Return [X, Y] of the center of cell containing provided text 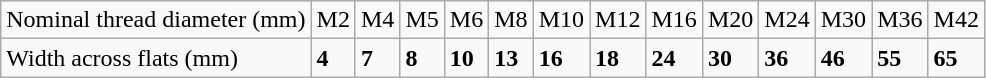
M4 [377, 20]
Width across flats (mm) [156, 58]
M8 [511, 20]
M6 [466, 20]
65 [956, 58]
M24 [787, 20]
M20 [730, 20]
M42 [956, 20]
46 [843, 58]
55 [900, 58]
13 [511, 58]
7 [377, 58]
18 [618, 58]
M5 [422, 20]
36 [787, 58]
M12 [618, 20]
8 [422, 58]
4 [333, 58]
M16 [674, 20]
24 [674, 58]
30 [730, 58]
10 [466, 58]
M30 [843, 20]
M2 [333, 20]
16 [561, 58]
M10 [561, 20]
Nominal thread diameter (mm) [156, 20]
M36 [900, 20]
